Detect which cell encompasses the target text, then output its [x, y] center coordinate. 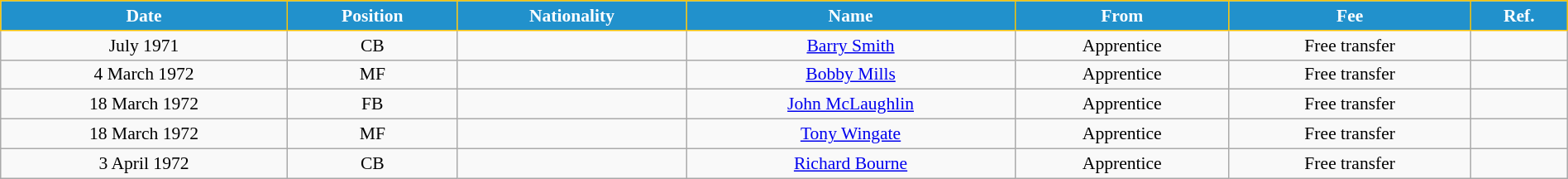
4 March 1972 [144, 75]
Barry Smith [851, 46]
3 April 1972 [144, 163]
Nationality [571, 16]
Fee [1350, 16]
Name [851, 16]
From [1121, 16]
FB [372, 104]
Tony Wingate [851, 134]
Date [144, 16]
Bobby Mills [851, 75]
July 1971 [144, 46]
John McLaughlin [851, 104]
Richard Bourne [851, 163]
Position [372, 16]
Ref. [1518, 16]
